Detect which cell encompasses the target text, then output its (X, Y) center coordinate. 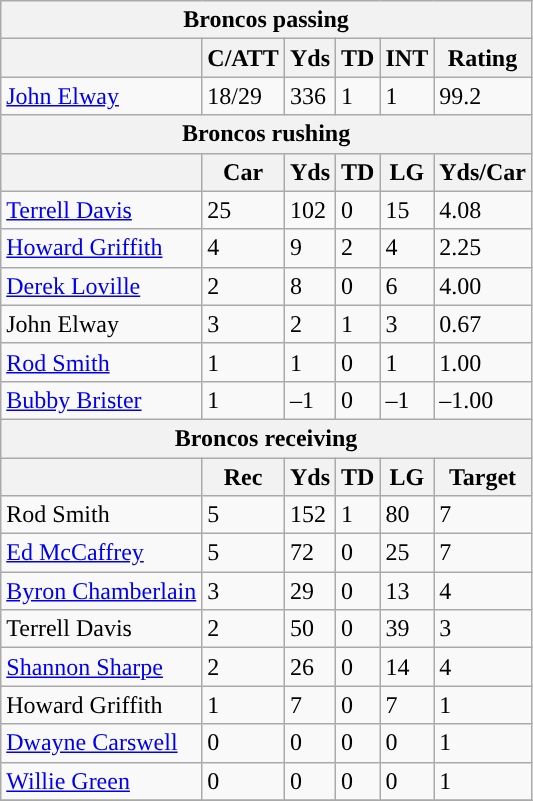
4.00 (483, 286)
Car (244, 172)
72 (310, 553)
336 (310, 96)
14 (407, 667)
Derek Loville (102, 286)
29 (310, 591)
C/ATT (244, 58)
15 (407, 210)
Target (483, 477)
6 (407, 286)
8 (310, 286)
Broncos passing (266, 20)
18/29 (244, 96)
Byron Chamberlain (102, 591)
INT (407, 58)
Rec (244, 477)
50 (310, 629)
Rating (483, 58)
99.2 (483, 96)
13 (407, 591)
Willie Green (102, 781)
Dwayne Carswell (102, 743)
1.00 (483, 362)
152 (310, 515)
80 (407, 515)
Broncos rushing (266, 134)
0.67 (483, 324)
4.08 (483, 210)
26 (310, 667)
Ed McCaffrey (102, 553)
2.25 (483, 248)
–1.00 (483, 400)
9 (310, 248)
39 (407, 629)
Shannon Sharpe (102, 667)
Yds/Car (483, 172)
Broncos receiving (266, 438)
102 (310, 210)
Bubby Brister (102, 400)
